Determine the (X, Y) coordinate at the center of the cell enclosing the given text.  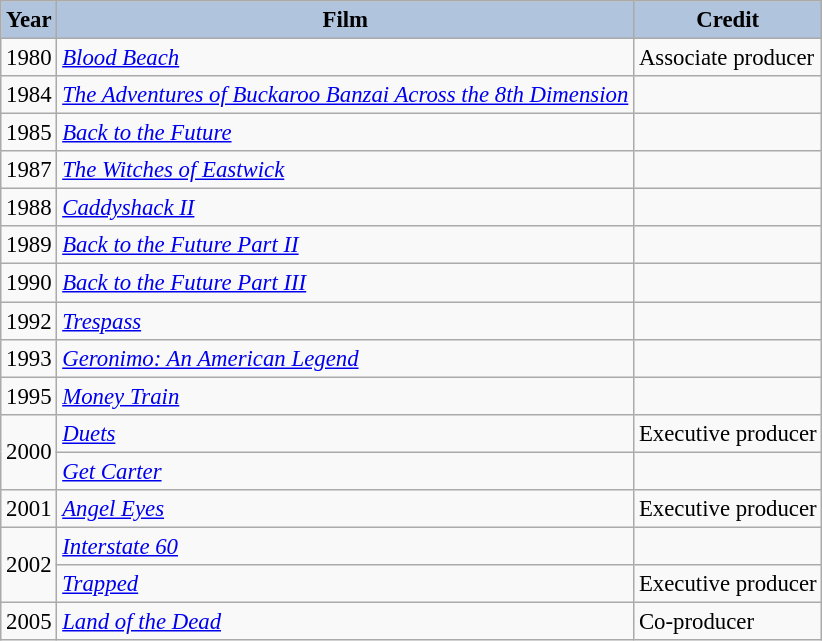
Get Carter (346, 471)
Duets (346, 433)
Money Train (346, 396)
1980 (29, 58)
Trespass (346, 321)
2001 (29, 509)
Back to the Future Part III (346, 283)
Land of the Dead (346, 621)
Interstate 60 (346, 546)
Blood Beach (346, 58)
1987 (29, 170)
Film (346, 20)
Back to the Future (346, 133)
1992 (29, 321)
2005 (29, 621)
Caddyshack II (346, 208)
Associate producer (728, 58)
1990 (29, 283)
Back to the Future Part II (346, 245)
1993 (29, 358)
2000 (29, 452)
Year (29, 20)
Angel Eyes (346, 509)
The Witches of Eastwick (346, 170)
1988 (29, 208)
2002 (29, 564)
Co-producer (728, 621)
The Adventures of Buckaroo Banzai Across the 8th Dimension (346, 95)
1985 (29, 133)
Trapped (346, 584)
Credit (728, 20)
1995 (29, 396)
Geronimo: An American Legend (346, 358)
1989 (29, 245)
1984 (29, 95)
